Provide the (x, y) coordinate of the cell's center where the given text is located.  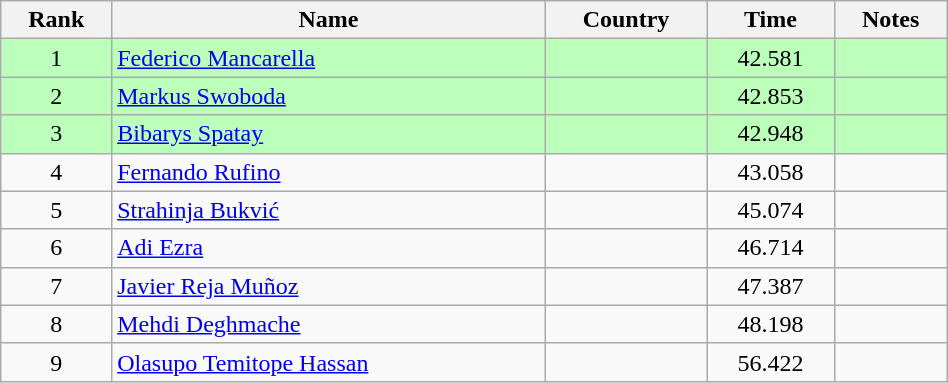
48.198 (770, 324)
Adi Ezra (329, 248)
1 (56, 58)
42.581 (770, 58)
Markus Swoboda (329, 96)
Strahinja Bukvić (329, 210)
Country (626, 20)
Olasupo Temitope Hassan (329, 362)
Federico Mancarella (329, 58)
Notes (890, 20)
42.853 (770, 96)
3 (56, 134)
Time (770, 20)
4 (56, 172)
9 (56, 362)
Bibarys Spatay (329, 134)
6 (56, 248)
46.714 (770, 248)
45.074 (770, 210)
56.422 (770, 362)
7 (56, 286)
Fernando Rufino (329, 172)
5 (56, 210)
42.948 (770, 134)
Name (329, 20)
2 (56, 96)
Javier Reja Muñoz (329, 286)
8 (56, 324)
43.058 (770, 172)
47.387 (770, 286)
Mehdi Deghmache (329, 324)
Rank (56, 20)
